Pinpoint the cell where the given text exists, returning its [x, y] midpoint coordinate. 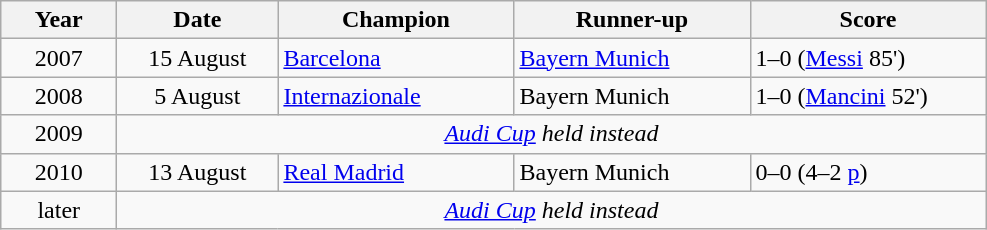
Year [59, 20]
2009 [59, 134]
2010 [59, 172]
Score [868, 20]
1–0 (Messi 85') [868, 58]
Date [198, 20]
2008 [59, 96]
Real Madrid [396, 172]
5 August [198, 96]
later [59, 210]
15 August [198, 58]
Barcelona [396, 58]
1–0 (Mancini 52') [868, 96]
2007 [59, 58]
Champion [396, 20]
Runner-up [632, 20]
Internazionale [396, 96]
0–0 (4–2 p) [868, 172]
13 August [198, 172]
